Search for the cell housing the specified text and yield its [X, Y] center coordinate. 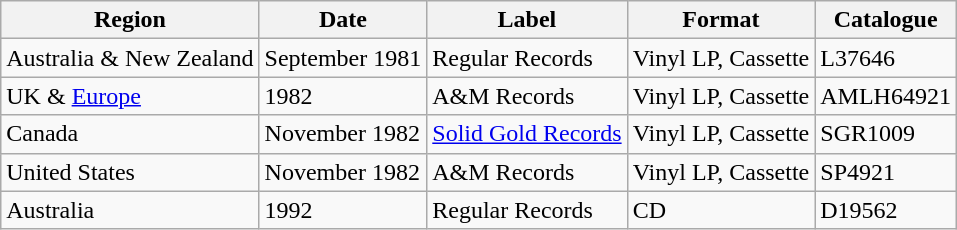
1982 [343, 96]
Region [130, 20]
Canada [130, 134]
September 1981 [343, 58]
CD [721, 210]
SP4921 [886, 172]
Australia & New Zealand [130, 58]
Australia [130, 210]
D19562 [886, 210]
AMLH64921 [886, 96]
Date [343, 20]
1992 [343, 210]
L37646 [886, 58]
UK & Europe [130, 96]
Format [721, 20]
Catalogue [886, 20]
SGR1009 [886, 134]
Solid Gold Records [527, 134]
United States [130, 172]
Label [527, 20]
